Scan for the cell matching the given text and deliver its [x, y] coordinate at center. 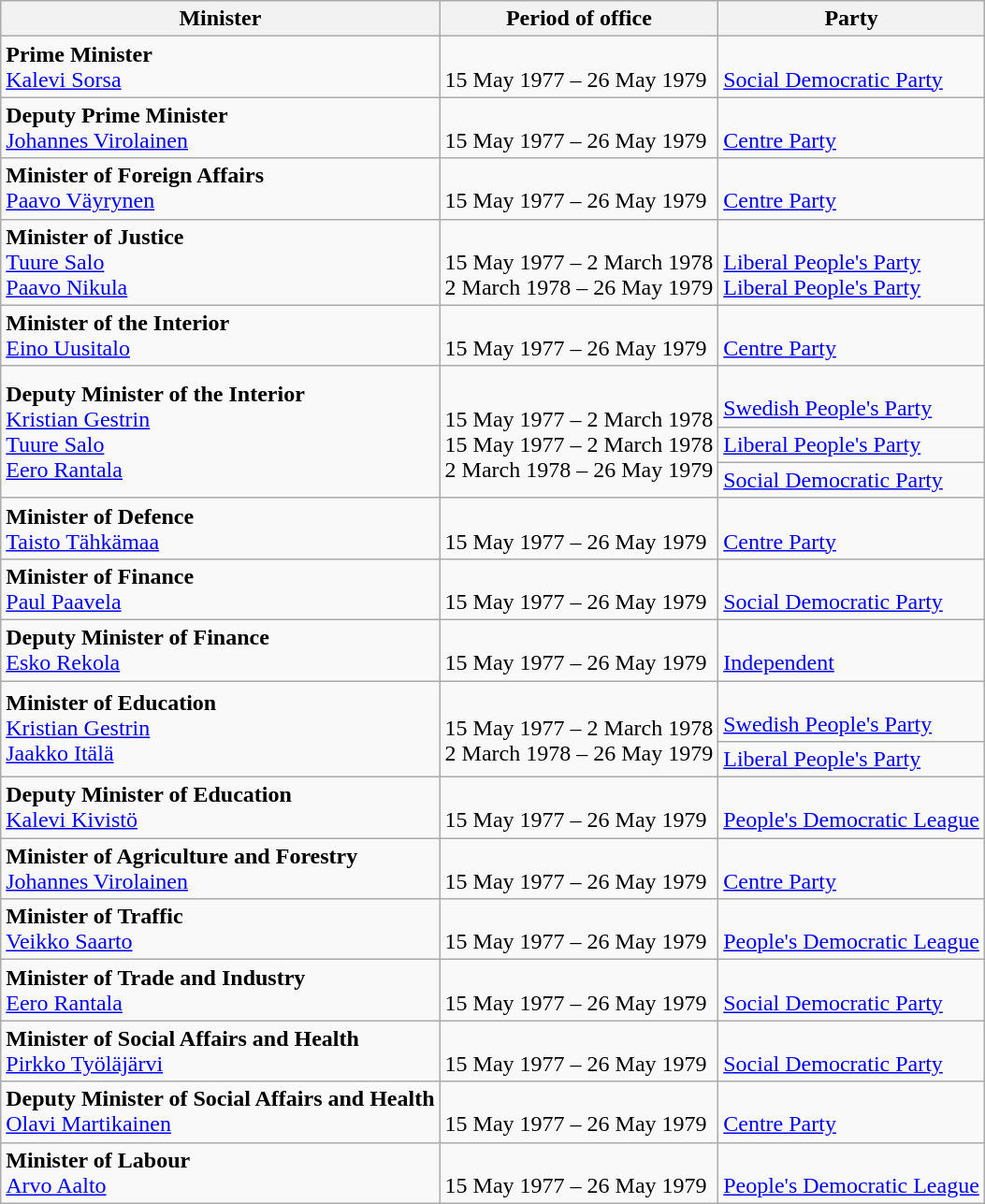
Minister of TrafficVeikko Saarto [221, 930]
Deputy Minister of the InteriorKristian GestrinTuure SaloEero Rantala [221, 432]
Independent [851, 649]
Deputy Prime MinisterJohannes Virolainen [221, 127]
Deputy Minister of EducationKalevi Kivistö [221, 808]
Minister of Agriculture and ForestryJohannes Virolainen [221, 868]
Minister of the InteriorEino Uusitalo [221, 335]
Minister of Foreign AffairsPaavo Väyrynen [221, 189]
Minister of Social Affairs and HealthPirkko Työläjärvi [221, 1052]
Deputy Minister of FinanceEsko Rekola [221, 649]
Minister of Trade and IndustryEero Rantala [221, 990]
Period of office [579, 19]
Minister of JusticeTuure Salo Paavo Nikula [221, 262]
Minister of FinancePaul Paavela [221, 589]
Minister of DefenceTaisto Tähkämaa [221, 528]
Minister of EducationKristian Gestrin Jaakko Itälä [221, 730]
Party [851, 19]
Deputy Minister of Social Affairs and HealthOlavi Martikainen [221, 1111]
Prime MinisterKalevi Sorsa [221, 67]
15 May 1977 – 2 March 1978 15 May 1977 – 2 March 19782 March 1978 – 26 May 1979 [579, 432]
Minister [221, 19]
Minister of LabourArvo Aalto [221, 1173]
Liberal People's Party Liberal People's Party [851, 262]
